Search for the cell housing the specified text and yield its [x, y] center coordinate. 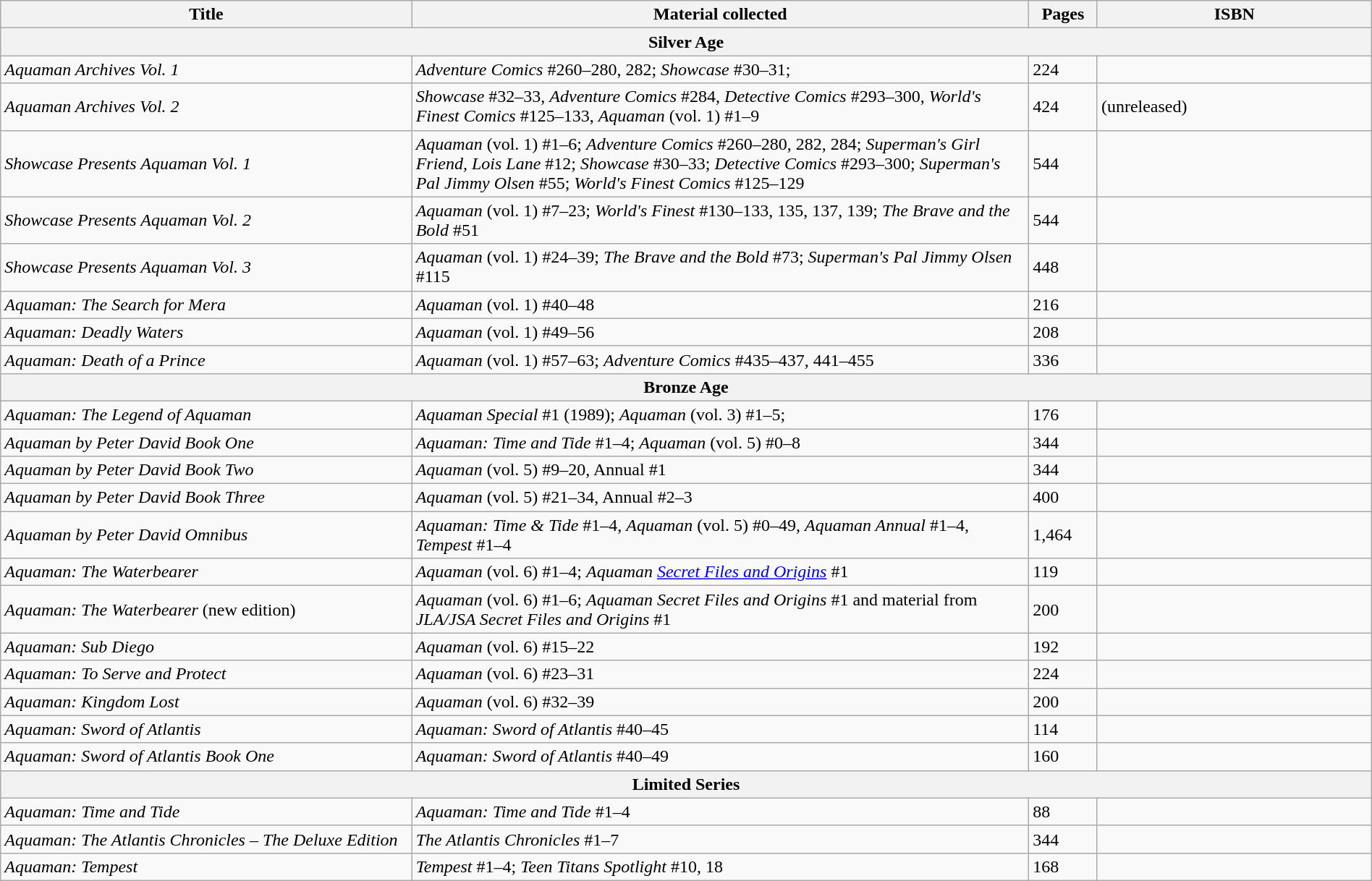
Aquaman by Peter David Book Three [206, 498]
Aquaman: Time & Tide #1–4, Aquaman (vol. 5) #0–49, Aquaman Annual #1–4, Tempest #1–4 [721, 535]
216 [1064, 305]
Aquaman: Tempest [206, 867]
Showcase Presents Aquaman Vol. 3 [206, 268]
400 [1064, 498]
Aquaman: Sword of Atlantis Book One [206, 757]
Aquaman (vol. 6) #1–4; Aquaman Secret Files and Origins #1 [721, 572]
168 [1064, 867]
424 [1064, 107]
Aquaman: Sword of Atlantis #40–45 [721, 729]
208 [1064, 332]
Aquaman: The Waterbearer (new edition) [206, 609]
Pages [1064, 14]
Silver Age [686, 42]
Aquaman by Peter David Omnibus [206, 535]
Aquaman: Time and Tide #1–4; Aquaman (vol. 5) #0–8 [721, 442]
Showcase Presents Aquaman Vol. 2 [206, 220]
Aquaman (vol. 6) #32–39 [721, 702]
Aquaman (vol. 6) #23–31 [721, 674]
Aquaman Archives Vol. 2 [206, 107]
Aquaman (vol. 6) #1–6; Aquaman Secret Files and Origins #1 and material from JLA/JSA Secret Files and Origins #1 [721, 609]
Aquaman (vol. 5) #21–34, Annual #2–3 [721, 498]
Aquaman: Time and Tide [206, 812]
Aquaman: The Waterbearer [206, 572]
Aquaman: Sword of Atlantis [206, 729]
192 [1064, 647]
Showcase Presents Aquaman Vol. 1 [206, 163]
119 [1064, 572]
Aquaman: Sword of Atlantis #40–49 [721, 757]
ISBN [1235, 14]
The Atlantis Chronicles #1–7 [721, 839]
Adventure Comics #260–280, 282; Showcase #30–31; [721, 69]
Aquaman (vol. 1) #40–48 [721, 305]
Aquaman: The Atlantis Chronicles – The Deluxe Edition [206, 839]
Aquaman: The Legend of Aquaman [206, 414]
114 [1064, 729]
1,464 [1064, 535]
Aquaman by Peter David Book One [206, 442]
Limited Series [686, 784]
Aquaman by Peter David Book Two [206, 470]
Aquaman (vol. 1) #24–39; The Brave and the Bold #73; Superman's Pal Jimmy Olsen #115 [721, 268]
Aquaman: Time and Tide #1–4 [721, 812]
Aquaman (vol. 1) #49–56 [721, 332]
Material collected [721, 14]
Aquaman (vol. 1) #7–23; World's Finest #130–133, 135, 137, 139; The Brave and the Bold #51 [721, 220]
Aquaman: To Serve and Protect [206, 674]
Aquaman Special #1 (1989); Aquaman (vol. 3) #1–5; [721, 414]
Tempest #1–4; Teen Titans Spotlight #10, 18 [721, 867]
Aquaman: Death of a Prince [206, 359]
(unreleased) [1235, 107]
Aquaman: The Search for Mera [206, 305]
Aquaman: Deadly Waters [206, 332]
Aquaman (vol. 1) #57–63; Adventure Comics #435–437, 441–455 [721, 359]
176 [1064, 414]
160 [1064, 757]
Title [206, 14]
336 [1064, 359]
Showcase #32–33, Adventure Comics #284, Detective Comics #293–300, World's Finest Comics #125–133, Aquaman (vol. 1) #1–9 [721, 107]
Aquaman: Kingdom Lost [206, 702]
Aquaman Archives Vol. 1 [206, 69]
88 [1064, 812]
Aquaman: Sub Diego [206, 647]
Bronze Age [686, 387]
448 [1064, 268]
Aquaman (vol. 5) #9–20, Annual #1 [721, 470]
Aquaman (vol. 6) #15–22 [721, 647]
